Identify which cell holds the provided text, then report its (X, Y) central coordinate. 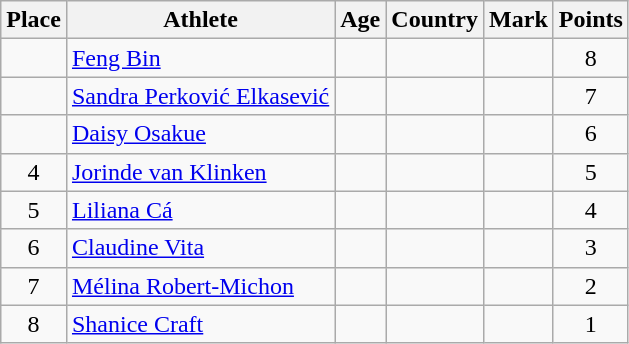
1 (590, 324)
Mélina Robert-Michon (200, 286)
Age (360, 20)
Place (34, 20)
Country (435, 20)
Points (590, 20)
Claudine Vita (200, 248)
Jorinde van Klinken (200, 172)
2 (590, 286)
Athlete (200, 20)
3 (590, 248)
Daisy Osakue (200, 134)
Mark (519, 20)
Sandra Perković Elkasević (200, 96)
Feng Bin (200, 58)
Liliana Cá (200, 210)
Shanice Craft (200, 324)
